Return [X, Y] of the center of cell containing provided text 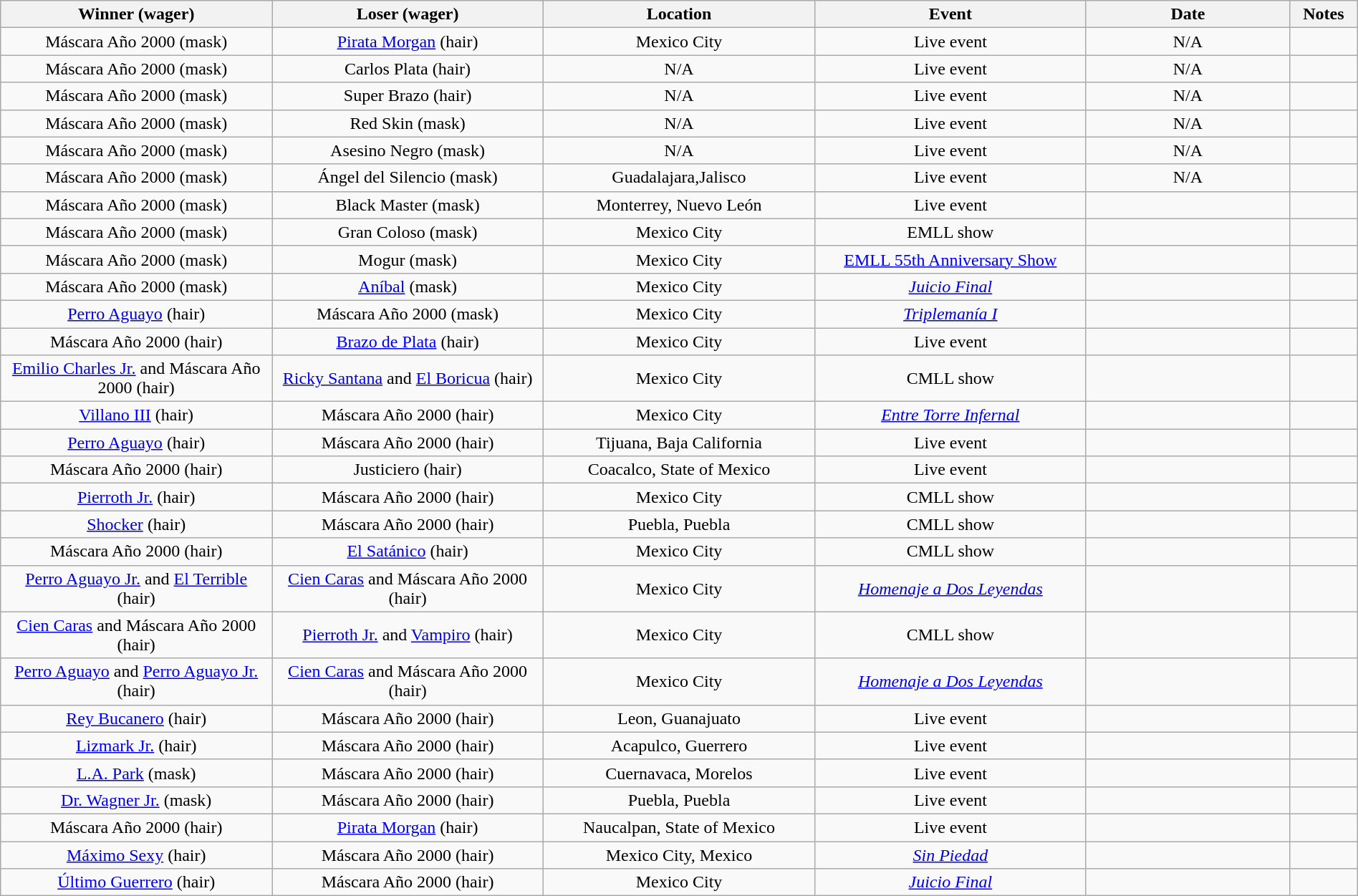
Pierroth Jr. and Vampiro (hair) [408, 635]
Loser (wager) [408, 14]
Location [679, 14]
Rey Bucanero (hair) [136, 718]
Sin Piedad [950, 854]
Winner (wager) [136, 14]
El Satánico (hair) [408, 551]
Naucalpan, State of Mexico [679, 827]
Ricky Santana and El Boricua (hair) [408, 378]
Monterrey, Nuevo León [679, 205]
Carlos Plata (hair) [408, 69]
Guadalajara,Jalisco [679, 178]
Entre Torre Infernal [950, 415]
L.A. Park (mask) [136, 773]
Perro Aguayo and Perro Aguayo Jr. (hair) [136, 682]
Date [1188, 14]
Brazo de Plata (hair) [408, 342]
Shocker (hair) [136, 524]
Mogur (mask) [408, 259]
EMLL 55th Anniversary Show [950, 259]
Gran Coloso (mask) [408, 232]
EMLL show [950, 232]
Asesino Negro (mask) [408, 150]
Perro Aguayo Jr. and El Terrible (hair) [136, 589]
Tijuana, Baja California [679, 443]
Aníbal (mask) [408, 286]
Acapulco, Guerrero [679, 746]
Black Master (mask) [408, 205]
Dr. Wagner Jr. (mask) [136, 800]
Mexico City, Mexico [679, 854]
Leon, Guanajuato [679, 718]
Justiciero (hair) [408, 470]
Máximo Sexy (hair) [136, 854]
Emilio Charles Jr. and Máscara Año 2000 (hair) [136, 378]
Último Guerrero (hair) [136, 882]
Red Skin (mask) [408, 123]
Super Brazo (hair) [408, 96]
Cuernavaca, Morelos [679, 773]
Triplemanía I [950, 314]
Coacalco, State of Mexico [679, 470]
Lizmark Jr. (hair) [136, 746]
Notes [1324, 14]
Pierroth Jr. (hair) [136, 497]
Ángel del Silencio (mask) [408, 178]
Event [950, 14]
Villano III (hair) [136, 415]
